Capture the cell that displays the provided text and extract its (x, y) central coordinate. 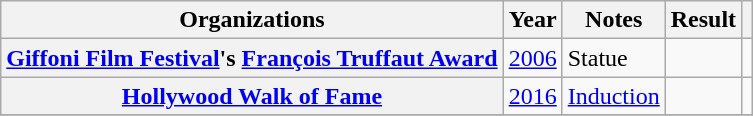
Induction (614, 96)
2016 (532, 96)
Year (532, 20)
Giffoni Film Festival's François Truffaut Award (252, 58)
2006 (532, 58)
Organizations (252, 20)
Notes (614, 20)
Statue (614, 58)
Result (703, 20)
Hollywood Walk of Fame (252, 96)
